Detect which cell encompasses the target text, then output its (X, Y) center coordinate. 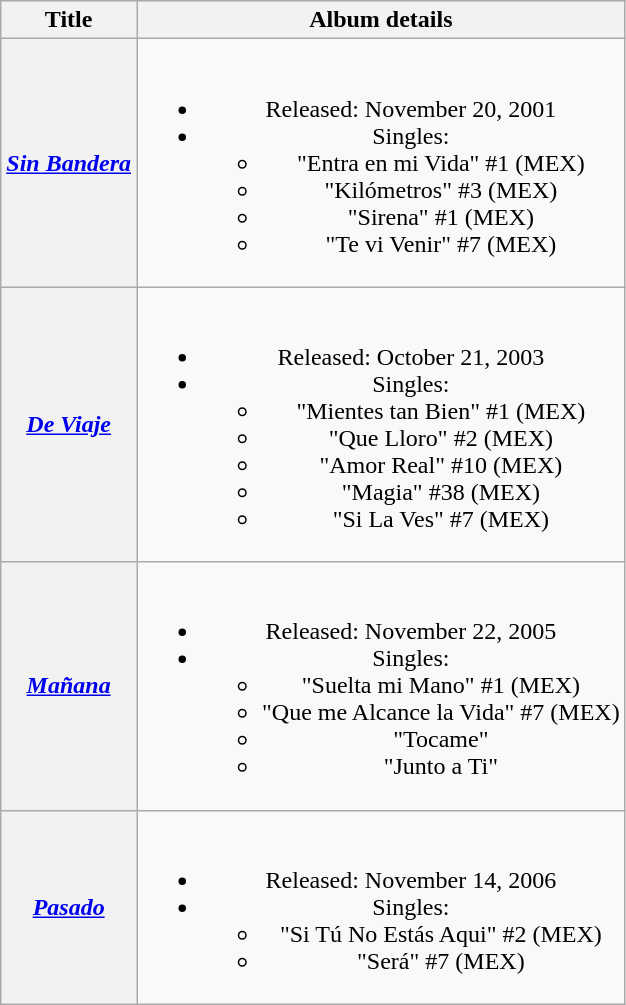
Released: November 22, 2005Singles:"Suelta mi Mano" #1 (MEX)"Que me Alcance la Vida" #7 (MEX)"Tocame""Junto a Ti" (382, 686)
Released: November 20, 2001Singles:"Entra en mi Vida" #1 (MEX)"Kilómetros" #3 (MEX)"Sirena" #1 (MEX)"Te vi Venir" #7 (MEX) (382, 163)
Sin Bandera (69, 163)
De Viaje (69, 424)
Released: October 21, 2003Singles:"Mientes tan Bien" #1 (MEX)"Que Lloro" #2 (MEX)"Amor Real" #10 (MEX)"Magia" #38 (MEX)"Si La Ves" #7 (MEX) (382, 424)
Title (69, 20)
Mañana (69, 686)
Released: November 14, 2006Singles:"Si Tú No Estás Aqui" #2 (MEX)"Será" #7 (MEX) (382, 907)
Pasado (69, 907)
Album details (382, 20)
